Return [X, Y] of the center of cell containing provided text 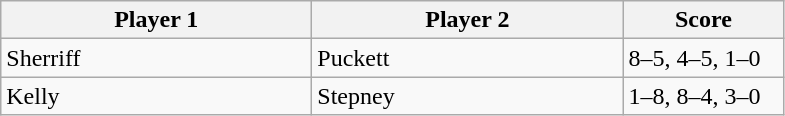
Stepney [468, 96]
Player 2 [468, 20]
Sherriff [156, 58]
8–5, 4–5, 1–0 [704, 58]
Score [704, 20]
Puckett [468, 58]
1–8, 8–4, 3–0 [704, 96]
Player 1 [156, 20]
Kelly [156, 96]
